Locate the cell with the specified text and output its [x, y] center coordinate. 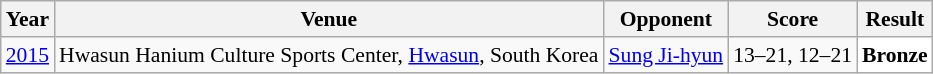
Opponent [666, 19]
Result [895, 19]
Venue [328, 19]
13–21, 12–21 [792, 55]
Sung Ji-hyun [666, 55]
Hwasun Hanium Culture Sports Center, Hwasun, South Korea [328, 55]
Bronze [895, 55]
2015 [28, 55]
Score [792, 19]
Year [28, 19]
